Find where the given text appears and provide that cell's center as [X, Y] coordinate. 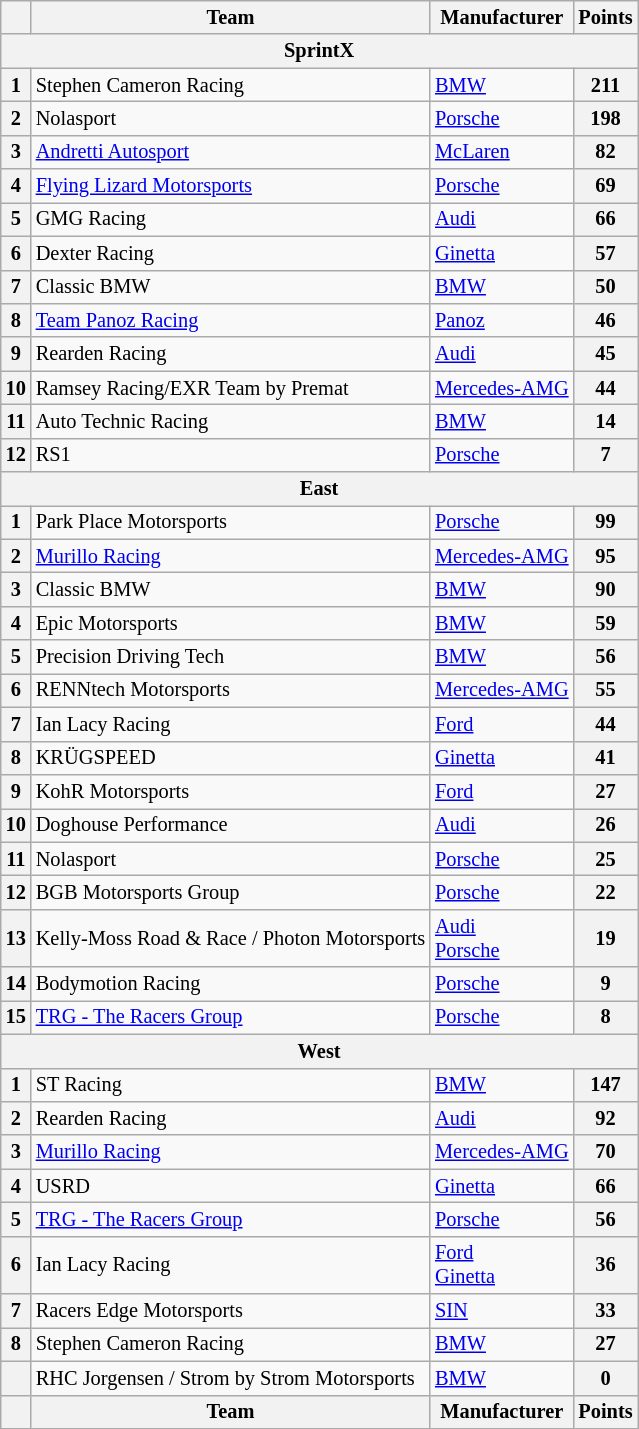
RENNtech Motorsports [230, 690]
Team Panoz Racing [230, 320]
Racers Edge Motorsports [230, 1311]
19 [605, 938]
99 [605, 522]
Flying Lizard Motorsports [230, 186]
45 [605, 354]
AudiPorsche [502, 938]
55 [605, 690]
Andretti Autosport [230, 152]
Dexter Racing [230, 253]
McLaren [502, 152]
Kelly-Moss Road & Race / Photon Motorsports [230, 938]
36 [605, 1265]
198 [605, 118]
82 [605, 152]
90 [605, 589]
0 [605, 1378]
RS1 [230, 455]
ST Racing [230, 1085]
USRD [230, 1186]
Precision Driving Tech [230, 657]
33 [605, 1311]
KRÜGSPEED [230, 758]
57 [605, 253]
Doghouse Performance [230, 825]
211 [605, 85]
95 [605, 556]
Panoz [502, 320]
59 [605, 623]
West [320, 1051]
15 [16, 1017]
13 [16, 938]
Ramsey Racing/EXR Team by Premat [230, 388]
Epic Motorsports [230, 623]
69 [605, 186]
46 [605, 320]
RHC Jorgensen / Strom by Strom Motorsports [230, 1378]
41 [605, 758]
GMG Racing [230, 219]
Park Place Motorsports [230, 522]
70 [605, 1152]
SprintX [320, 51]
26 [605, 825]
22 [605, 892]
25 [605, 859]
50 [605, 287]
KohR Motorsports [230, 791]
BGB Motorsports Group [230, 892]
East [320, 489]
Auto Technic Racing [230, 421]
92 [605, 1118]
SIN [502, 1311]
Bodymotion Racing [230, 984]
FordGinetta [502, 1265]
147 [605, 1085]
